Extract the [X, Y] coordinate from the center of the cell holding the provided text.  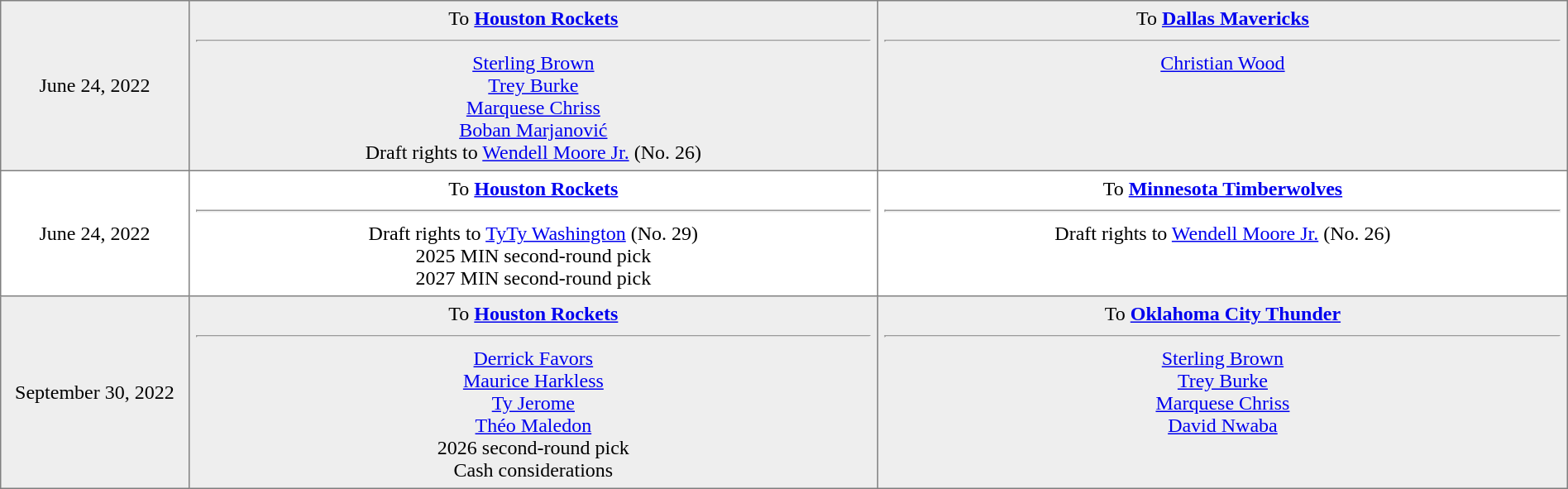
To Houston RocketsDraft rights to TyTy Washington (No. 29)2025 MIN second-round pick2027 MIN second-round pick [533, 233]
To Houston RocketsSterling BrownTrey BurkeMarquese ChrissBoban MarjanovićDraft rights to Wendell Moore Jr. (No. 26) [533, 86]
To Dallas MavericksChristian Wood [1223, 86]
To Oklahoma City ThunderSterling BrownTrey BurkeMarquese ChrissDavid Nwaba [1223, 392]
To Minnesota TimberwolvesDraft rights to Wendell Moore Jr. (No. 26) [1223, 233]
To Houston RocketsDerrick FavorsMaurice HarklessTy JeromeThéo Maledon2026 second-round pickCash considerations [533, 392]
September 30, 2022 [94, 392]
